Identify which cell holds the provided text, then report its (X, Y) central coordinate. 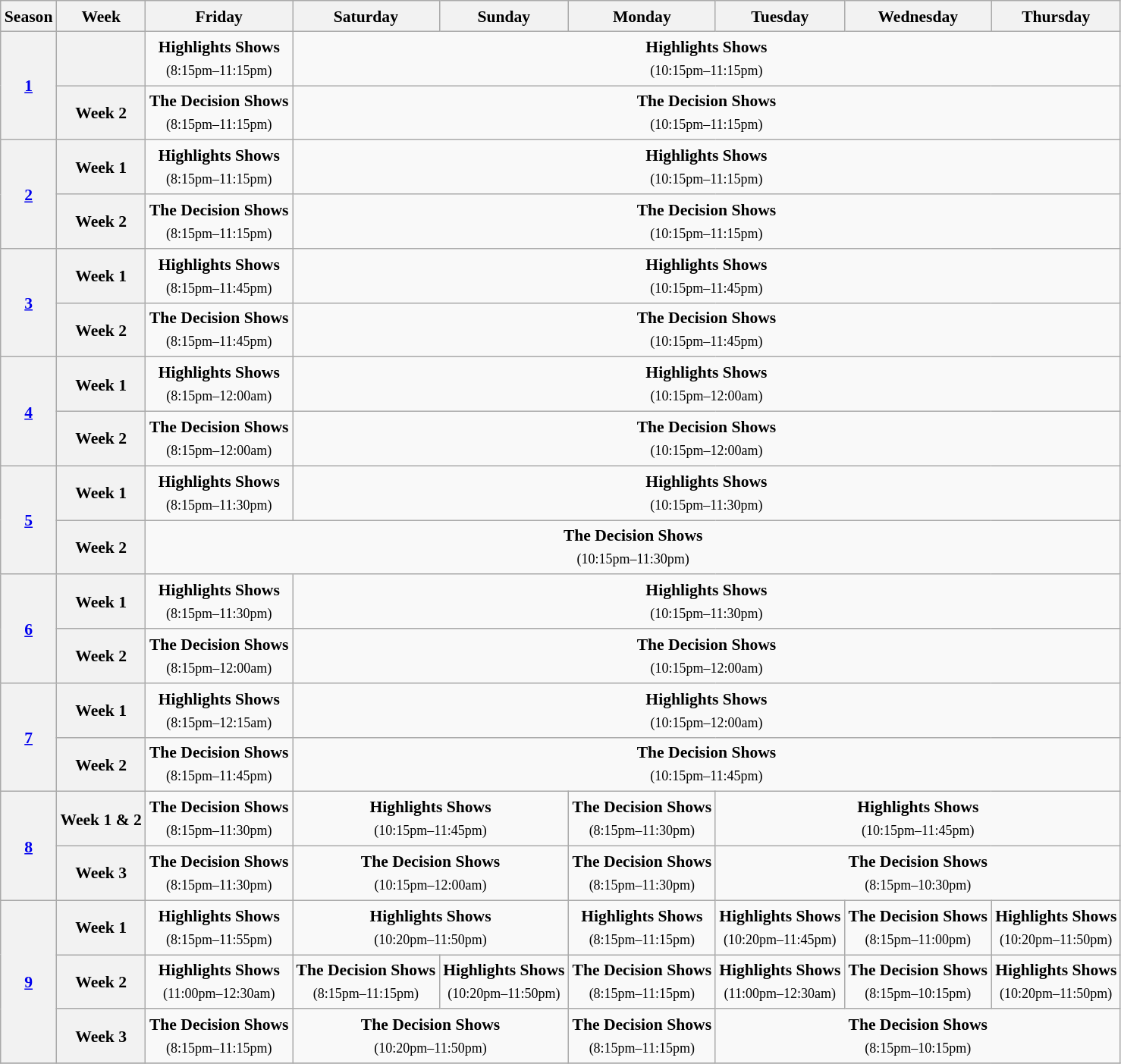
Season (29, 16)
4 (29, 411)
Highlights Shows(8:15pm–11:45pm) (219, 276)
Tuesday (780, 16)
Friday (219, 16)
Thursday (1056, 16)
Sunday (504, 16)
6 (29, 629)
The Decision Shows(10:20pm–11:50pm) (431, 1037)
8 (29, 846)
5 (29, 520)
Highlights Shows(8:15pm–12:15am) (219, 711)
7 (29, 737)
9 (29, 981)
The Decision Shows(8:15pm–10:30pm) (918, 874)
Saturday (366, 16)
1 (29, 85)
Highlights Shows(8:15pm–12:00am) (219, 384)
2 (29, 194)
The Decision Shows(8:15pm–11:00pm) (918, 927)
Monday (642, 16)
Highlights Shows(8:15pm–11:55pm) (219, 927)
Wednesday (918, 16)
Highlights Shows(10:20pm–11:45pm) (780, 927)
The Decision Shows(10:15pm–11:30pm) (633, 548)
Week 1 & 2 (100, 819)
Week (100, 16)
3 (29, 303)
